Return the (x, y) coordinate for the center point of the cell that contains the specified text.  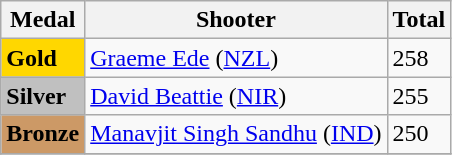
258 (419, 58)
255 (419, 96)
Shooter (236, 20)
250 (419, 134)
Graeme Ede (NZL) (236, 58)
Gold (43, 58)
David Beattie (NIR) (236, 96)
Silver (43, 96)
Medal (43, 20)
Bronze (43, 134)
Manavjit Singh Sandhu (IND) (236, 134)
Total (419, 20)
